Find where the given text appears and provide that cell's center as (x, y) coordinate. 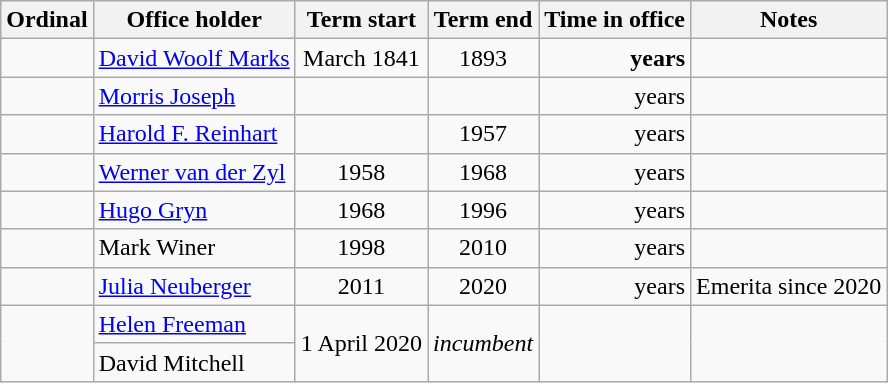
1893 (484, 58)
Julia Neuberger (194, 286)
2010 (484, 248)
Hugo Gryn (194, 210)
Notes (789, 20)
1957 (484, 134)
1 April 2020 (361, 343)
Time in office (615, 20)
Office holder (194, 20)
Emerita since 2020 (789, 286)
1998 (361, 248)
David Mitchell (194, 362)
Helen Freeman (194, 324)
1996 (484, 210)
Mark Winer (194, 248)
Term start (361, 20)
Werner van der Zyl (194, 172)
Ordinal (47, 20)
Harold F. Reinhart (194, 134)
March 1841 (361, 58)
Term end (484, 20)
2011 (361, 286)
David Woolf Marks (194, 58)
2020 (484, 286)
incumbent (484, 343)
1958 (361, 172)
Morris Joseph (194, 96)
